Scan for the cell matching the given text and deliver its (X, Y) coordinate at center. 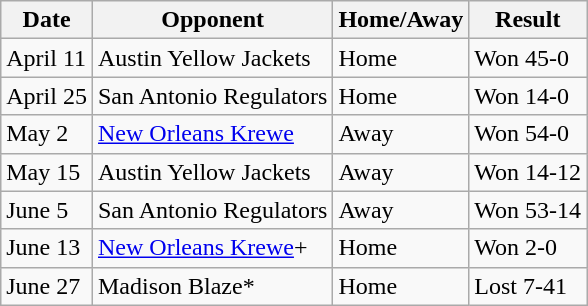
April 11 (47, 58)
June 27 (47, 286)
Result (528, 20)
Won 53-14 (528, 210)
Won 54-0 (528, 134)
Home/Away (401, 20)
Won 45-0 (528, 58)
June 5 (47, 210)
Won 2-0 (528, 248)
Date (47, 20)
April 25 (47, 96)
Opponent (212, 20)
Won 14-12 (528, 172)
Madison Blaze* (212, 286)
Won 14-0 (528, 96)
May 2 (47, 134)
Lost 7-41 (528, 286)
May 15 (47, 172)
New Orleans Krewe+ (212, 248)
New Orleans Krewe (212, 134)
June 13 (47, 248)
